Locate the cell with the specified text and output its (X, Y) center coordinate. 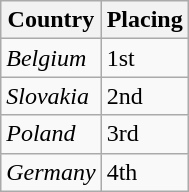
Placing (144, 20)
Germany (51, 172)
Country (51, 20)
2nd (144, 96)
Slovakia (51, 96)
Belgium (51, 58)
Poland (51, 134)
3rd (144, 134)
1st (144, 58)
4th (144, 172)
